Scan for the cell matching the given text and deliver its (x, y) coordinate at center. 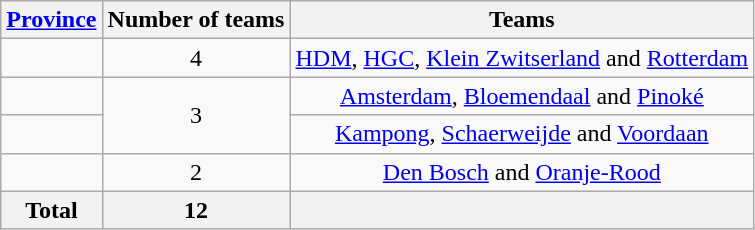
12 (196, 210)
Number of teams (196, 20)
Teams (522, 20)
3 (196, 115)
2 (196, 172)
Amsterdam, Bloemendaal and Pinoké (522, 96)
Den Bosch and Oranje-Rood (522, 172)
Province (52, 20)
Kampong, Schaerweijde and Voordaan (522, 134)
Total (52, 210)
4 (196, 58)
HDM, HGC, Klein Zwitserland and Rotterdam (522, 58)
